Pinpoint the cell where the given text exists, returning its (x, y) midpoint coordinate. 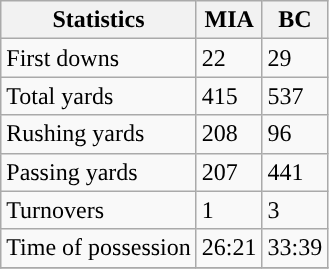
Time of possession (99, 248)
22 (229, 58)
BC (295, 20)
441 (295, 172)
537 (295, 96)
1 (229, 210)
96 (295, 134)
Statistics (99, 20)
415 (229, 96)
First downs (99, 58)
33:39 (295, 248)
207 (229, 172)
208 (229, 134)
MIA (229, 20)
Passing yards (99, 172)
Total yards (99, 96)
Turnovers (99, 210)
Rushing yards (99, 134)
3 (295, 210)
29 (295, 58)
26:21 (229, 248)
